Identify which cell holds the provided text, then report its (X, Y) central coordinate. 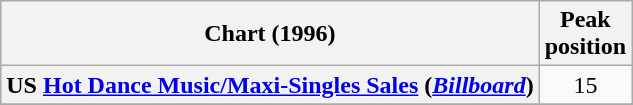
Chart (1996) (270, 34)
15 (585, 85)
Peakposition (585, 34)
US Hot Dance Music/Maxi-Singles Sales (Billboard) (270, 85)
